Extract the (x, y) coordinate from the center of the cell holding the provided text.  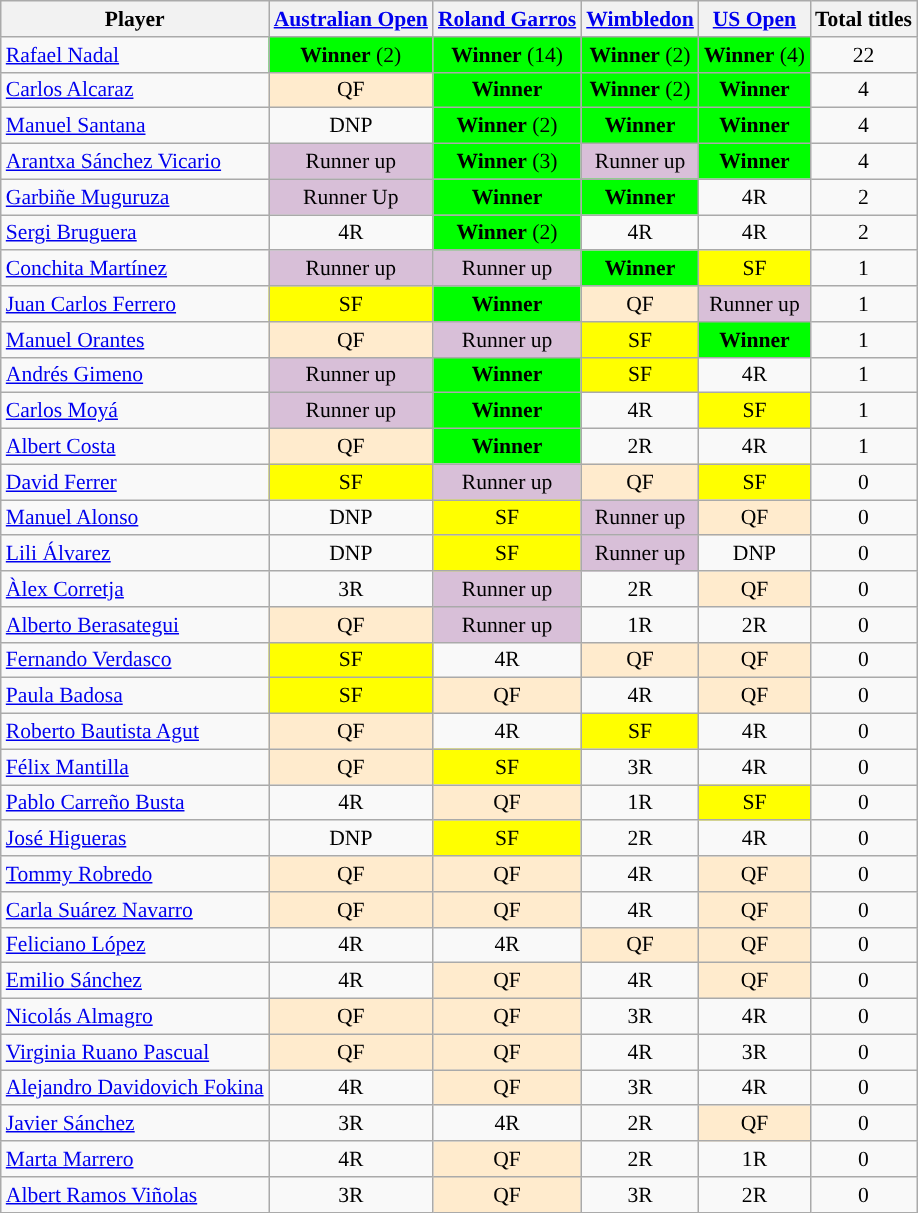
Winner (3) (507, 162)
Wimbledon (640, 19)
Manuel Santana (135, 126)
Carlos Moyá (135, 411)
Marta Marrero (135, 1159)
Nicolás Almagro (135, 1017)
Conchita Martínez (135, 269)
Player (135, 19)
Arantxa Sánchez Vicario (135, 162)
Total titles (864, 19)
Winner (4) (754, 55)
Javier Sánchez (135, 1124)
José Higueras (135, 839)
US Open (754, 19)
Sergi Bruguera (135, 233)
Virginia Ruano Pascual (135, 1052)
Manuel Orantes (135, 340)
Pablo Carreño Busta (135, 803)
Carlos Alcaraz (135, 90)
Winner (14) (507, 55)
Fernando Verdasco (135, 660)
Manuel Alonso (135, 518)
Carla Suárez Navarro (135, 910)
Roberto Bautista Agut (135, 732)
Lili Álvarez (135, 554)
Roland Garros (507, 19)
Emilio Sánchez (135, 981)
Alberto Berasategui (135, 625)
Feliciano López (135, 945)
Alejandro Davidovich Fokina (135, 1088)
Andrés Gimeno (135, 375)
Félix Mantilla (135, 767)
Albert Costa (135, 447)
Juan Carlos Ferrero (135, 304)
Rafael Nadal (135, 55)
Australian Open (351, 19)
Runner Up (351, 197)
Paula Badosa (135, 696)
22 (864, 55)
Tommy Robredo (135, 874)
Àlex Corretja (135, 589)
David Ferrer (135, 482)
Garbiñe Muguruza (135, 197)
Albert Ramos Viñolas (135, 1195)
